Locate the cell with the specified text and output its [x, y] center coordinate. 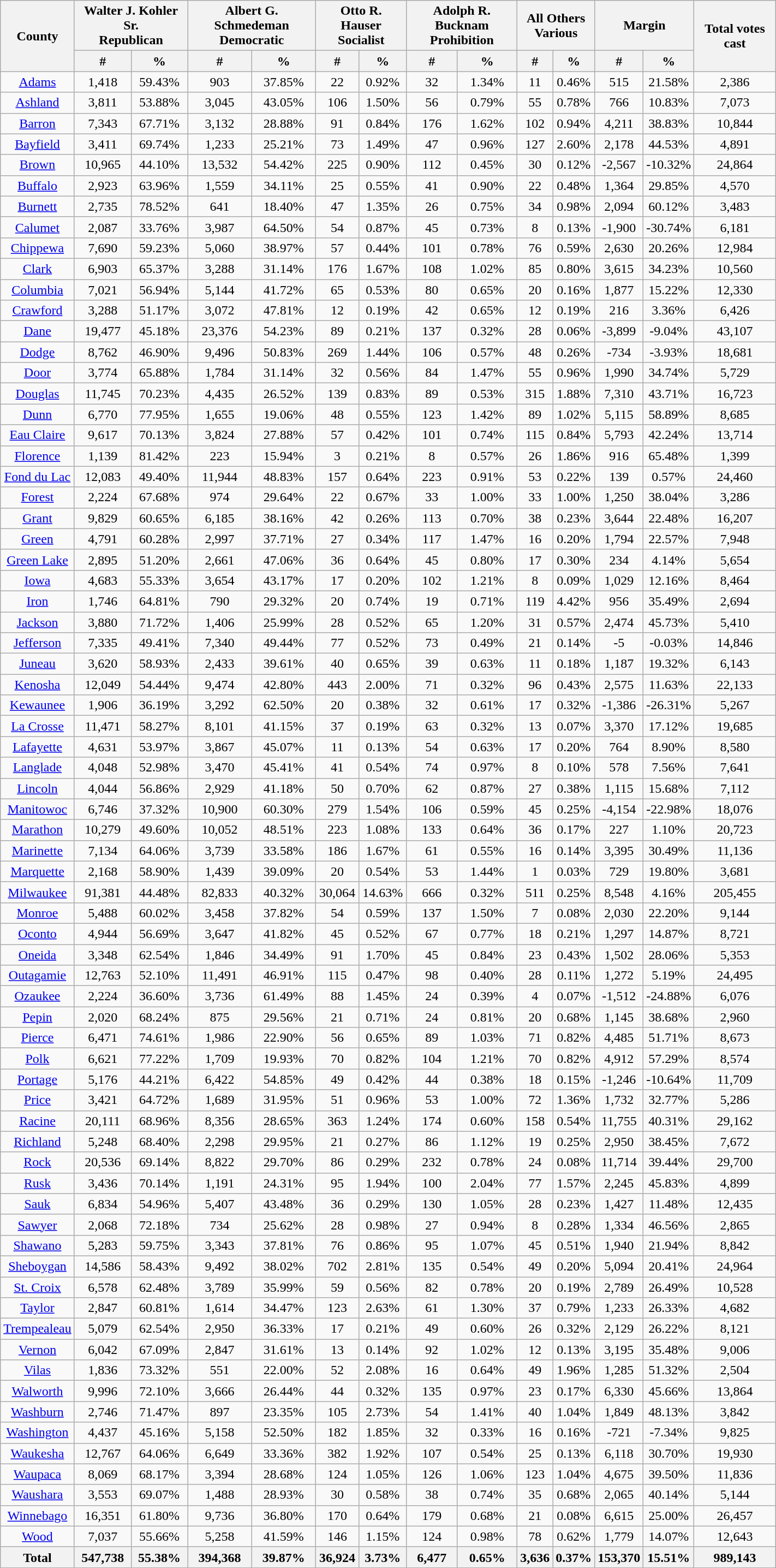
24,964 [735, 1266]
2.08% [383, 1370]
6,422 [219, 1079]
0.44% [383, 248]
5,248 [103, 1142]
30.70% [669, 1453]
0.15% [574, 1079]
1,250 [619, 497]
1,488 [219, 1495]
729 [619, 871]
4.14% [669, 560]
2,030 [619, 913]
19,930 [735, 1453]
35 [535, 1495]
4,631 [103, 747]
1.15% [383, 1536]
1.03% [487, 1038]
Brown [37, 165]
51.32% [669, 1370]
18,681 [735, 352]
26,457 [735, 1516]
5,407 [219, 1204]
0.91% [487, 477]
14.63% [383, 892]
24,864 [735, 165]
4,912 [619, 1059]
28.88% [284, 123]
48.51% [284, 830]
641 [219, 206]
974 [219, 497]
9,492 [219, 1266]
5,267 [735, 705]
Otto R. HauserSocialist [361, 26]
4,485 [619, 1038]
Marinette [37, 851]
1,986 [219, 1038]
Door [37, 373]
Washington [37, 1433]
Green Lake [37, 560]
St. Croix [37, 1287]
0.09% [574, 580]
1.20% [487, 622]
Burnett [37, 206]
2,923 [103, 186]
58.43% [159, 1266]
8.90% [669, 747]
916 [619, 456]
77.22% [159, 1059]
6,042 [103, 1350]
37.82% [284, 913]
72.18% [159, 1225]
Oneida [37, 955]
39 [432, 664]
18.40% [284, 206]
22.20% [669, 913]
2,694 [735, 601]
40.31% [669, 1121]
8,548 [619, 892]
6,621 [103, 1059]
0.61% [487, 705]
54.42% [284, 165]
7 [535, 913]
5,729 [735, 373]
26.44% [284, 1391]
77.95% [159, 414]
Racine [37, 1121]
Barron [37, 123]
3,789 [219, 1287]
65.37% [159, 269]
Richland [37, 1142]
1.36% [574, 1100]
Trempealeau [37, 1329]
Green [37, 539]
Taylor [37, 1308]
2,298 [219, 1142]
64.81% [159, 601]
74 [432, 768]
234 [619, 560]
1,439 [219, 871]
34 [535, 206]
36.60% [159, 996]
78.52% [159, 206]
70.14% [159, 1183]
10.83% [669, 103]
1.92% [383, 1453]
29.56% [284, 1017]
20.41% [669, 1266]
157 [337, 477]
2.00% [383, 685]
Fond du Lac [37, 477]
7,948 [735, 539]
Adolph R. BucknamProhibition [462, 26]
Marquette [37, 871]
13,714 [735, 435]
5,258 [219, 1536]
11,471 [103, 726]
6,143 [735, 664]
4 [535, 996]
Jackson [37, 622]
0.47% [383, 976]
Langlade [37, 768]
58.93% [159, 664]
11,709 [735, 1079]
92 [432, 1350]
6,903 [103, 269]
67.71% [159, 123]
0.62% [574, 1536]
3,987 [219, 227]
64.72% [159, 1100]
1,877 [619, 290]
45.18% [159, 331]
Manitowoc [37, 809]
174 [432, 1121]
1,689 [219, 1100]
1.10% [669, 830]
28.65% [284, 1121]
186 [337, 851]
29.64% [284, 497]
11.63% [669, 685]
153,370 [619, 1557]
Washburn [37, 1412]
23.35% [284, 1412]
2.63% [383, 1308]
1,940 [619, 1245]
80 [432, 290]
2,065 [619, 1495]
1,614 [219, 1308]
10,279 [103, 830]
0.75% [487, 206]
59.23% [159, 248]
25.21% [284, 144]
65.48% [669, 456]
-10.64% [669, 1079]
Chippewa [37, 248]
26.33% [669, 1308]
Dodge [37, 352]
28.68% [284, 1474]
Waushara [37, 1495]
82,833 [219, 892]
All OthersVarious [556, 26]
3,654 [219, 580]
59.43% [159, 82]
21.58% [669, 82]
1.62% [487, 123]
7,672 [735, 1142]
39.09% [284, 871]
Grant [37, 518]
Jefferson [37, 643]
38.83% [669, 123]
3,072 [219, 311]
7,310 [619, 394]
8,822 [219, 1162]
44.10% [159, 165]
12.16% [669, 580]
6,770 [103, 414]
Kewaunee [37, 705]
4.42% [574, 601]
28.93% [284, 1495]
60.65% [159, 518]
6,426 [735, 311]
63.96% [159, 186]
Columbia [37, 290]
1,559 [219, 186]
46.91% [284, 976]
1.70% [383, 955]
15.68% [669, 788]
0.33% [487, 1433]
3,867 [219, 747]
Portage [37, 1079]
26.52% [284, 394]
Milwaukee [37, 892]
10,560 [735, 269]
22.57% [669, 539]
3,458 [219, 913]
20,536 [103, 1162]
5,286 [735, 1100]
49.41% [159, 643]
15.51% [669, 1557]
Dunn [37, 414]
45.16% [159, 1433]
36.80% [284, 1516]
5,283 [103, 1245]
-24.88% [669, 996]
3,736 [219, 996]
11,755 [619, 1121]
7,134 [103, 851]
3,842 [735, 1412]
38.02% [284, 1266]
10,844 [735, 123]
3,615 [619, 269]
3,286 [735, 497]
1,115 [619, 788]
394,368 [219, 1557]
105 [337, 1412]
0.39% [487, 996]
0.34% [383, 539]
72 [535, 1100]
8,356 [219, 1121]
0.37% [574, 1557]
Florence [37, 456]
4,682 [735, 1308]
30,064 [337, 892]
73.32% [159, 1370]
65.88% [159, 373]
70.13% [159, 435]
6,076 [735, 996]
60.02% [159, 913]
57.29% [669, 1059]
7,073 [735, 103]
43.17% [284, 580]
25.00% [669, 1516]
44.21% [159, 1079]
64.50% [284, 227]
702 [337, 1266]
0.30% [574, 560]
133 [432, 830]
2,630 [619, 248]
12,767 [103, 1453]
6,578 [103, 1287]
Wood [37, 1536]
Adams [37, 82]
51 [337, 1100]
2,178 [619, 144]
1.96% [574, 1370]
13,532 [219, 165]
10,965 [103, 165]
2,865 [735, 1225]
-4,154 [619, 809]
8,101 [219, 726]
85 [535, 269]
71.72% [159, 622]
4,435 [219, 394]
12,330 [735, 290]
1,846 [219, 955]
15.22% [669, 290]
3,620 [103, 664]
82 [432, 1287]
13,864 [735, 1391]
60.12% [669, 206]
1,418 [103, 82]
1.88% [574, 394]
46.56% [669, 1225]
19.06% [284, 414]
49.60% [159, 830]
1,427 [619, 1204]
27.88% [284, 435]
Vilas [37, 1370]
0.77% [487, 934]
1,187 [619, 664]
2.60% [574, 144]
41.18% [284, 788]
21.94% [669, 1245]
766 [619, 103]
29.95% [284, 1142]
4,791 [103, 539]
5,176 [103, 1079]
Iron [37, 601]
45.41% [284, 768]
5.19% [669, 976]
74.61% [159, 1038]
39.61% [284, 664]
16,723 [735, 394]
19,685 [735, 726]
2,929 [219, 788]
2,433 [219, 664]
3 [337, 456]
4,044 [103, 788]
Sheboygan [37, 1266]
315 [535, 394]
69.14% [159, 1162]
4,211 [619, 123]
7,343 [103, 123]
18,076 [735, 809]
51.71% [669, 1038]
Walter J. Kohler Sr.Republican [131, 26]
33.76% [159, 227]
3,370 [619, 726]
3,470 [219, 768]
7,112 [735, 788]
9,736 [219, 1516]
1,794 [619, 539]
2,960 [735, 1017]
14,586 [103, 1266]
Rusk [37, 1183]
2,735 [103, 206]
1,779 [619, 1536]
956 [619, 601]
29,700 [735, 1162]
4,048 [103, 768]
58.89% [669, 414]
55.66% [159, 1536]
2,575 [619, 685]
5,115 [619, 414]
11.48% [669, 1204]
1.08% [383, 830]
31.61% [284, 1350]
34.11% [284, 186]
897 [219, 1412]
12,435 [735, 1204]
1,272 [619, 976]
61.80% [159, 1516]
4,899 [735, 1183]
54.44% [159, 685]
10,052 [219, 830]
34.23% [669, 269]
225 [337, 165]
Clark [37, 269]
6,834 [103, 1204]
70.23% [159, 394]
3,348 [103, 955]
2,094 [619, 206]
382 [337, 1453]
38.97% [284, 248]
3,774 [103, 373]
43.05% [284, 103]
2,386 [735, 82]
39.44% [669, 1162]
-721 [619, 1433]
1,334 [619, 1225]
La Crosse [37, 726]
1,849 [619, 1412]
3,292 [219, 705]
71.47% [159, 1412]
8,842 [735, 1245]
46.90% [159, 352]
10,900 [219, 809]
Waukesha [37, 1453]
989,143 [735, 1557]
1.12% [487, 1142]
1.85% [383, 1433]
6,330 [619, 1391]
1.35% [383, 206]
9,006 [735, 1350]
6,185 [219, 518]
2,245 [619, 1183]
Marathon [37, 830]
0.92% [383, 82]
Buffalo [37, 186]
2,746 [103, 1412]
0.18% [574, 664]
1.34% [487, 82]
Bayfield [37, 144]
54.85% [284, 1079]
72.10% [159, 1391]
29.70% [284, 1162]
23,376 [219, 331]
42.80% [284, 685]
84 [432, 373]
3,132 [219, 123]
24,460 [735, 477]
30.49% [669, 851]
1,732 [619, 1100]
52.50% [284, 1433]
91,381 [103, 892]
39.50% [669, 1474]
5,410 [735, 622]
60.30% [284, 809]
41.82% [284, 934]
8,069 [103, 1474]
44.48% [159, 892]
3,811 [103, 103]
205,455 [735, 892]
1,364 [619, 186]
0.06% [574, 331]
68.24% [159, 1017]
3,647 [219, 934]
2.73% [383, 1412]
443 [337, 685]
69.07% [159, 1495]
19.93% [284, 1059]
67.09% [159, 1350]
2,020 [103, 1017]
1.30% [487, 1308]
12,083 [103, 477]
67 [432, 934]
0.73% [487, 227]
1 [535, 871]
127 [535, 144]
11,136 [735, 851]
9,825 [735, 1433]
875 [219, 1017]
232 [432, 1162]
22.00% [284, 1370]
3,411 [103, 144]
3,739 [219, 851]
9,617 [103, 435]
20,111 [103, 1121]
2.04% [487, 1183]
108 [432, 269]
-1,512 [619, 996]
19.80% [669, 871]
22,133 [735, 685]
1,655 [219, 414]
-5 [619, 643]
Pierce [37, 1038]
0.28% [574, 1225]
35.49% [669, 601]
3,421 [103, 1100]
113 [432, 518]
1.57% [574, 1183]
31 [535, 622]
48.13% [669, 1412]
-1,900 [619, 227]
Waupaca [37, 1474]
6,477 [432, 1557]
4,675 [619, 1474]
2,789 [619, 1287]
0.46% [574, 82]
45.83% [669, 1183]
34.47% [284, 1308]
5,488 [103, 913]
43.71% [669, 394]
59 [337, 1287]
104 [432, 1059]
0.11% [574, 976]
11,745 [103, 394]
38.45% [669, 1142]
1.42% [487, 414]
9,474 [219, 685]
25.62% [284, 1225]
1.24% [383, 1121]
0.12% [574, 165]
3,824 [219, 435]
16,207 [735, 518]
-22.98% [669, 809]
9,996 [103, 1391]
0.51% [574, 1245]
17.12% [669, 726]
37.71% [284, 539]
1.49% [383, 144]
6,649 [219, 1453]
12,049 [103, 685]
38.16% [284, 518]
1.07% [487, 1245]
County [37, 36]
0.22% [574, 477]
14.87% [669, 934]
Polk [37, 1059]
7,021 [103, 290]
61.49% [284, 996]
22.48% [669, 518]
36.19% [159, 705]
0.48% [574, 186]
16,351 [103, 1516]
69.74% [159, 144]
-3,899 [619, 331]
7,641 [735, 768]
26.49% [669, 1287]
Pepin [37, 1017]
4,683 [103, 580]
1,139 [103, 456]
Sawyer [37, 1225]
50 [337, 788]
68.40% [159, 1142]
-10.32% [669, 165]
45.07% [284, 747]
Walworth [37, 1391]
2,661 [219, 560]
19,477 [103, 331]
35.99% [284, 1287]
1.41% [487, 1412]
40.14% [669, 1495]
666 [432, 892]
47.81% [284, 311]
41.15% [284, 726]
62.48% [159, 1287]
Forest [37, 497]
7,037 [103, 1536]
33.36% [284, 1453]
11,944 [219, 477]
1,145 [619, 1017]
3,195 [619, 1350]
60.81% [159, 1308]
Douglas [37, 394]
44.53% [669, 144]
20.26% [669, 248]
14.07% [669, 1536]
96 [535, 685]
49.44% [284, 643]
Sauk [37, 1204]
9,829 [103, 518]
126 [432, 1474]
1.86% [574, 456]
8,762 [103, 352]
Vernon [37, 1350]
Eau Claire [37, 435]
216 [619, 311]
2,068 [103, 1225]
38.04% [669, 497]
8,673 [735, 1038]
43.48% [284, 1204]
-9.04% [669, 331]
1,406 [219, 622]
1.06% [487, 1474]
54.96% [159, 1204]
55.33% [159, 580]
37.32% [159, 809]
2,504 [735, 1370]
8,574 [735, 1059]
3,394 [219, 1474]
60.28% [159, 539]
20,723 [735, 830]
2,474 [619, 622]
37.81% [284, 1245]
41.72% [284, 290]
36.33% [284, 1329]
29,162 [735, 1121]
25.99% [284, 622]
3,636 [535, 1557]
98 [432, 976]
Lafayette [37, 747]
29.85% [669, 186]
58.90% [159, 871]
4,437 [103, 1433]
7,690 [103, 248]
515 [619, 82]
Albert G. SchmedemanDemocratic [252, 26]
12,643 [735, 1536]
Rock [37, 1162]
3,666 [219, 1391]
47.06% [284, 560]
3,343 [219, 1245]
0.49% [487, 643]
0.45% [487, 165]
269 [337, 352]
7,335 [103, 643]
-3.93% [669, 352]
3,880 [103, 622]
34.49% [284, 955]
6,181 [735, 227]
1,709 [219, 1059]
24.31% [284, 1183]
5,079 [103, 1329]
Kenosha [37, 685]
Price [37, 1100]
1,502 [619, 955]
52.98% [159, 768]
62.50% [284, 705]
1.94% [383, 1183]
67.68% [159, 497]
51.20% [159, 560]
38.68% [669, 1017]
-2,567 [619, 165]
0.83% [383, 394]
3.36% [669, 311]
59.75% [159, 1245]
-1,386 [619, 705]
112 [432, 165]
3,553 [103, 1495]
3,483 [735, 206]
Monroe [37, 913]
0.40% [487, 976]
1,990 [619, 373]
34.74% [669, 373]
6,615 [619, 1516]
170 [337, 1516]
31.95% [284, 1100]
1,297 [619, 934]
9,496 [219, 352]
2,997 [219, 539]
Winnebago [37, 1516]
43,107 [735, 331]
53.88% [159, 103]
0.86% [383, 1245]
2,129 [619, 1329]
42.24% [669, 435]
1,906 [103, 705]
1,029 [619, 580]
578 [619, 768]
1,746 [103, 601]
158 [535, 1121]
-0.03% [669, 643]
6,746 [103, 809]
36,924 [337, 1557]
1.45% [383, 996]
1,191 [219, 1183]
146 [337, 1536]
51.17% [159, 311]
3.73% [383, 1557]
11,836 [735, 1474]
3,395 [619, 851]
48.83% [284, 477]
8,685 [735, 414]
-734 [619, 352]
107 [432, 1453]
130 [432, 1204]
Ozaukee [37, 996]
7.56% [669, 768]
6,471 [103, 1038]
Oconto [37, 934]
45.73% [669, 622]
55.38% [159, 1557]
8,121 [735, 1329]
Iowa [37, 580]
5,094 [619, 1266]
0.67% [383, 497]
3,436 [103, 1183]
2.81% [383, 1266]
734 [219, 1225]
15.94% [284, 456]
Crawford [37, 311]
68.17% [159, 1474]
Calumet [37, 227]
3,644 [619, 518]
28.06% [669, 955]
58.27% [159, 726]
39.87% [284, 1557]
-26.31% [669, 705]
11,491 [219, 976]
52 [337, 1370]
12,763 [103, 976]
54.23% [284, 331]
Shawano [37, 1245]
11,714 [619, 1162]
Lincoln [37, 788]
68.96% [159, 1121]
1.54% [383, 809]
12,984 [735, 248]
790 [219, 601]
0.27% [383, 1142]
117 [432, 539]
35.48% [669, 1350]
182 [337, 1433]
22.90% [284, 1038]
0.03% [574, 871]
8,580 [735, 747]
7,340 [219, 643]
764 [619, 747]
52.10% [159, 976]
32.77% [669, 1100]
1,399 [735, 456]
0.81% [487, 1017]
100 [432, 1183]
8,721 [735, 934]
63 [432, 726]
2,168 [103, 871]
363 [337, 1121]
78 [535, 1536]
Juneau [37, 664]
5,353 [735, 955]
37.85% [284, 82]
1,836 [103, 1370]
62 [432, 788]
49.40% [159, 477]
511 [535, 892]
547,738 [103, 1557]
227 [619, 830]
5,654 [735, 560]
-7.34% [669, 1433]
1,285 [619, 1370]
56.94% [159, 290]
41.59% [284, 1536]
0.58% [383, 1495]
903 [219, 82]
40.32% [284, 892]
88 [337, 996]
-1,246 [619, 1079]
Ashland [37, 103]
Outagamie [37, 976]
56.69% [159, 934]
-30.74% [669, 227]
2,087 [103, 227]
5,158 [219, 1433]
5,060 [219, 248]
Margin [644, 26]
179 [432, 1516]
14,846 [735, 643]
53.97% [159, 747]
Dane [37, 331]
10,528 [735, 1287]
45.66% [669, 1391]
26.22% [669, 1329]
0.10% [574, 768]
33.58% [284, 851]
Total [37, 1557]
Total votes cast [735, 36]
3,681 [735, 871]
5,793 [619, 435]
1,784 [219, 373]
4,891 [735, 144]
81.42% [159, 456]
279 [337, 809]
551 [219, 1370]
8,464 [735, 580]
4.16% [669, 892]
9,144 [735, 913]
24,495 [735, 976]
2,895 [103, 560]
29.32% [284, 601]
50.83% [284, 352]
6,118 [619, 1453]
19.32% [669, 664]
56.86% [159, 788]
3,045 [219, 103]
119 [535, 601]
4,570 [735, 186]
4,944 [103, 934]
